Output the (X, Y) coordinate of the center of the cell containing the given text.  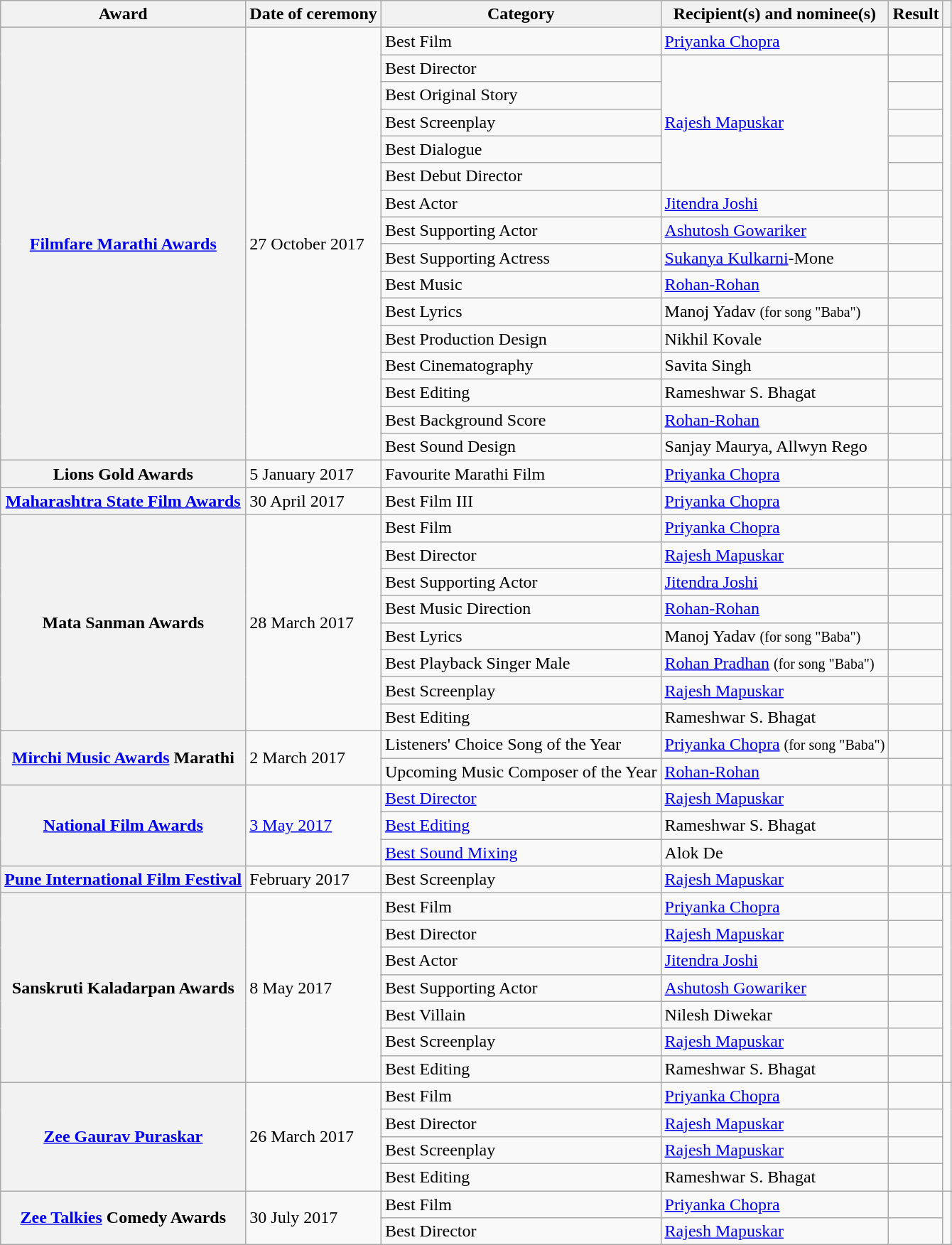
Best Music Direction (521, 609)
30 July 2017 (314, 1218)
Category (521, 14)
Best Supporting Actress (521, 257)
Maharashtra State Film Awards (124, 501)
28 March 2017 (314, 622)
8 May 2017 (314, 988)
Savita Singh (774, 366)
Best Background Score (521, 420)
Alok De (774, 853)
Date of ceremony (314, 14)
2 March 2017 (314, 758)
Favourite Marathi Film (521, 474)
Mirchi Music Awards Marathi (124, 758)
Sanskruti Kaladarpan Awards (124, 988)
Best Dialogue (521, 149)
3 May 2017 (314, 826)
Best Sound Design (521, 447)
Result (916, 14)
Filmfare Marathi Awards (124, 244)
Best Cinematography (521, 366)
Best Playback Singer Male (521, 663)
26 March 2017 (314, 1136)
Zee Talkies Comedy Awards (124, 1218)
5 January 2017 (314, 474)
27 October 2017 (314, 244)
Listeners' Choice Song of the Year (521, 744)
Sukanya Kulkarni-Mone (774, 257)
Zee Gaurav Puraskar (124, 1136)
30 April 2017 (314, 501)
Best Film III (521, 501)
Upcoming Music Composer of the Year (521, 771)
Priyanka Chopra (for song "Baba") (774, 744)
National Film Awards (124, 826)
Sanjay Maurya, Allwyn Rego (774, 447)
Best Debut Director (521, 176)
Pune International Film Festival (124, 880)
Nilesh Diwekar (774, 1015)
Best Villain (521, 1015)
February 2017 (314, 880)
Rohan Pradhan (for song "Baba") (774, 663)
Recipient(s) and nominee(s) (774, 14)
Best Music (521, 284)
Award (124, 14)
Best Production Design (521, 339)
Mata Sanman Awards (124, 622)
Best Original Story (521, 95)
Lions Gold Awards (124, 474)
Best Sound Mixing (521, 853)
Nikhil Kovale (774, 339)
